Scan for the cell matching the given text and deliver its [x, y] coordinate at center. 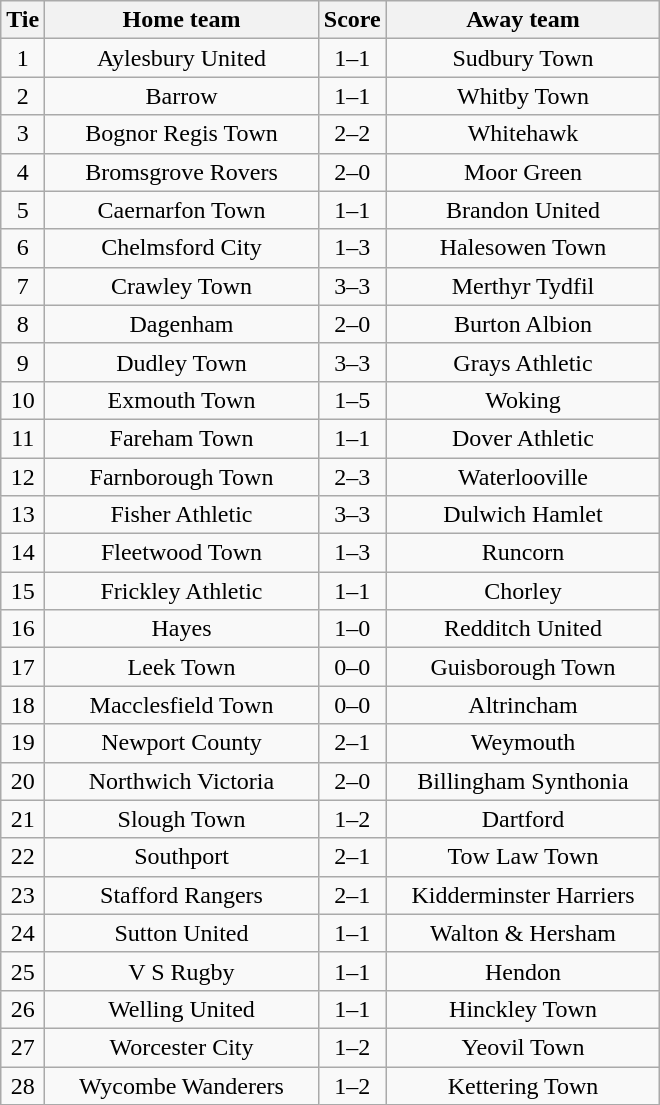
9 [23, 362]
Kidderminster Harriers [523, 895]
22 [23, 857]
Barrow [182, 96]
2 [23, 96]
Grays Athletic [523, 362]
Weymouth [523, 743]
Runcorn [523, 553]
Slough Town [182, 819]
Exmouth Town [182, 400]
Altrincham [523, 705]
16 [23, 629]
25 [23, 971]
10 [23, 400]
Whitby Town [523, 96]
12 [23, 477]
Halesowen Town [523, 248]
Northwich Victoria [182, 781]
Merthyr Tydfil [523, 286]
Dudley Town [182, 362]
Welling United [182, 1009]
Burton Albion [523, 324]
15 [23, 591]
8 [23, 324]
1–0 [352, 629]
20 [23, 781]
Away team [523, 20]
Chorley [523, 591]
Farnborough Town [182, 477]
Wycombe Wanderers [182, 1085]
Dulwich Hamlet [523, 515]
Redditch United [523, 629]
Stafford Rangers [182, 895]
2–2 [352, 134]
6 [23, 248]
Dagenham [182, 324]
V S Rugby [182, 971]
Frickley Athletic [182, 591]
Newport County [182, 743]
Macclesfield Town [182, 705]
Whitehawk [523, 134]
Leek Town [182, 667]
Moor Green [523, 172]
Yeovil Town [523, 1047]
13 [23, 515]
Hayes [182, 629]
21 [23, 819]
Woking [523, 400]
27 [23, 1047]
23 [23, 895]
11 [23, 438]
Home team [182, 20]
Southport [182, 857]
Score [352, 20]
19 [23, 743]
4 [23, 172]
Fareham Town [182, 438]
Sudbury Town [523, 58]
Walton & Hersham [523, 933]
5 [23, 210]
18 [23, 705]
Sutton United [182, 933]
Crawley Town [182, 286]
Caernarfon Town [182, 210]
Kettering Town [523, 1085]
Hendon [523, 971]
7 [23, 286]
Worcester City [182, 1047]
Fleetwood Town [182, 553]
26 [23, 1009]
Bognor Regis Town [182, 134]
Hinckley Town [523, 1009]
Dartford [523, 819]
1–5 [352, 400]
Waterlooville [523, 477]
Dover Athletic [523, 438]
Brandon United [523, 210]
1 [23, 58]
Billingham Synthonia [523, 781]
Bromsgrove Rovers [182, 172]
Fisher Athletic [182, 515]
Chelmsford City [182, 248]
3 [23, 134]
Aylesbury United [182, 58]
14 [23, 553]
24 [23, 933]
2–3 [352, 477]
17 [23, 667]
28 [23, 1085]
Guisborough Town [523, 667]
Tie [23, 20]
Tow Law Town [523, 857]
